Return (X, Y) of the center of cell containing provided text 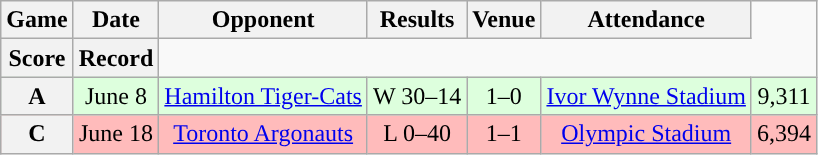
June 18 (116, 134)
A (37, 96)
Opponent (264, 20)
C (37, 134)
Results (416, 20)
Olympic Stadium (646, 134)
Toronto Argonauts (264, 134)
Game (37, 20)
9,311 (784, 96)
6,394 (784, 134)
Hamilton Tiger-Cats (264, 96)
Record (116, 58)
1–1 (504, 134)
Date (116, 20)
L 0–40 (416, 134)
Score (37, 58)
Ivor Wynne Stadium (646, 96)
W 30–14 (416, 96)
Venue (504, 20)
June 8 (116, 96)
1–0 (504, 96)
Attendance (646, 20)
